Identify which cell holds the provided text, then report its [X, Y] central coordinate. 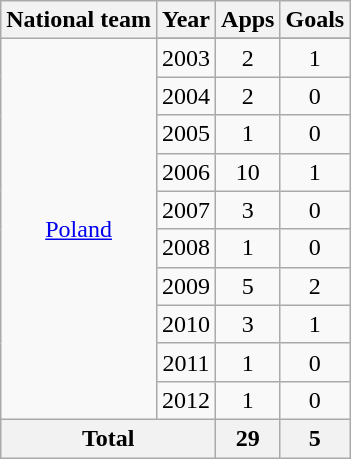
2011 [186, 362]
Apps [248, 20]
Year [186, 20]
2005 [186, 134]
2007 [186, 210]
Poland [79, 230]
National team [79, 20]
10 [248, 172]
Total [108, 438]
2008 [186, 248]
29 [248, 438]
2009 [186, 286]
2006 [186, 172]
2004 [186, 96]
2003 [186, 58]
2010 [186, 324]
Goals [315, 20]
2012 [186, 400]
